Pinpoint the cell where the given text exists, returning its [X, Y] midpoint coordinate. 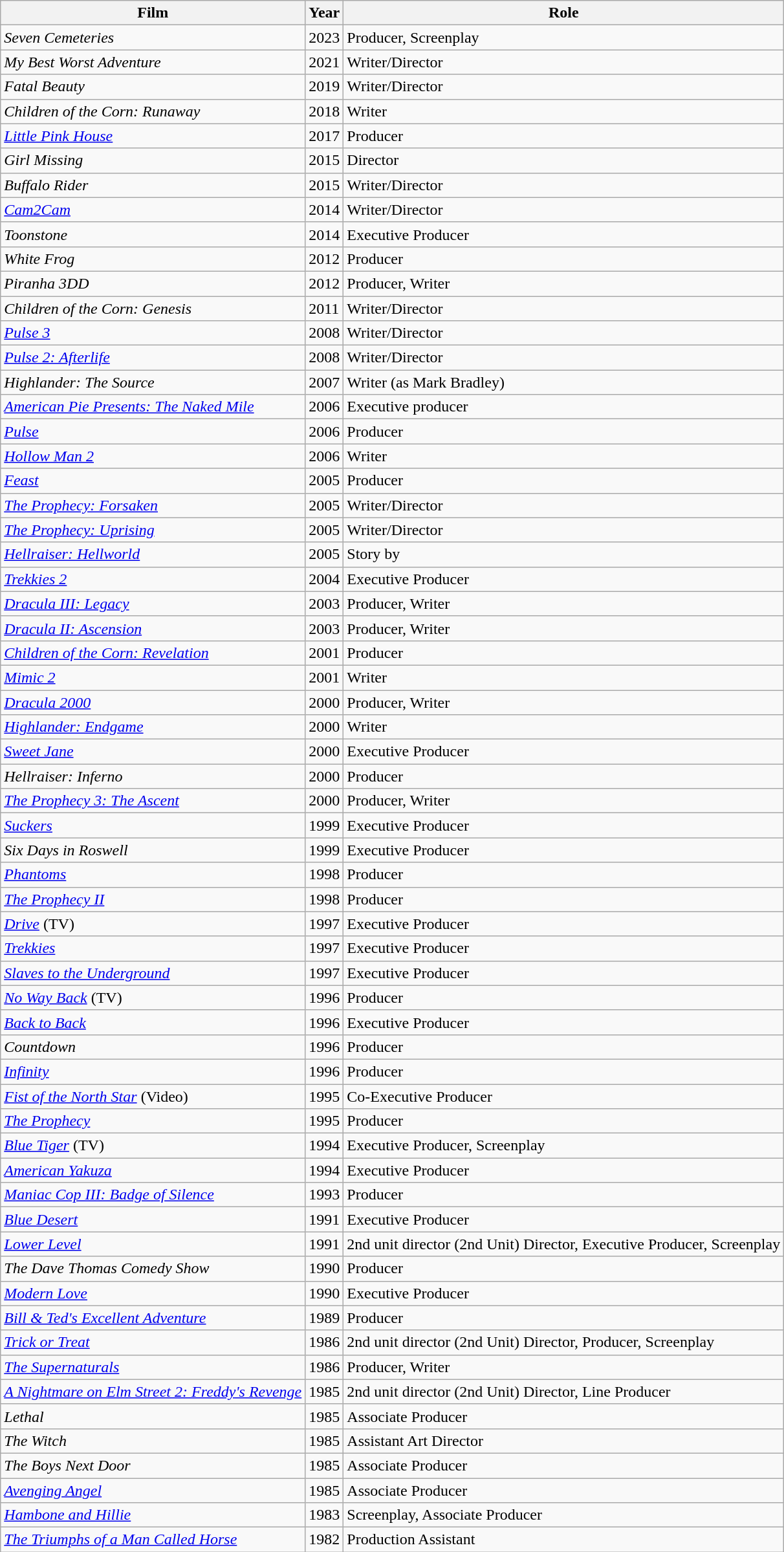
Hollow Man 2 [153, 456]
Role [564, 13]
2021 [325, 62]
Infinity [153, 1071]
Hellraiser: Inferno [153, 776]
Buffalo Rider [153, 185]
2023 [325, 38]
1983 [325, 1515]
Co-Executive Producer [564, 1097]
Countdown [153, 1047]
The Dave Thomas Comedy Show [153, 1269]
The Prophecy: Forsaken [153, 505]
Trick or Treat [153, 1342]
2007 [325, 382]
Six Days in Roswell [153, 850]
Hambone and Hillie [153, 1515]
Piranha 3DD [153, 283]
2018 [325, 111]
Pulse 2: Afterlife [153, 358]
My Best Worst Adventure [153, 62]
Back to Back [153, 1022]
Slaves to the Underground [153, 973]
Children of the Corn: Revelation [153, 653]
The Supernaturals [153, 1367]
Modern Love [153, 1293]
Maniac Cop III: Badge of Silence [153, 1195]
Dracula II: Ascension [153, 628]
2004 [325, 579]
Film [153, 13]
Bill & Ted's Excellent Adventure [153, 1318]
Feast [153, 481]
A Nightmare on Elm Street 2: Freddy's Revenge [153, 1392]
Mimic 2 [153, 677]
American Pie Presents: The Naked Mile [153, 407]
2nd unit director (2nd Unit) Director, Producer, Screenplay [564, 1342]
Children of the Corn: Genesis [153, 309]
Sweet Jane [153, 752]
Cam2Cam [153, 210]
Producer, Screenplay [564, 38]
American Yakuza [153, 1170]
The Prophecy 3: The Ascent [153, 801]
The Prophecy II [153, 899]
Phantoms [153, 875]
2017 [325, 136]
2011 [325, 309]
Dracula 2000 [153, 702]
Avenging Angel [153, 1490]
White Frog [153, 259]
Assistant Art Director [564, 1441]
The Triumphs of a Man Called Horse [153, 1540]
Toonstone [153, 234]
Girl Missing [153, 160]
Children of the Corn: Runaway [153, 111]
2nd unit director (2nd Unit) Director, Line Producer [564, 1392]
2nd unit director (2nd Unit) Director, Executive Producer, Screenplay [564, 1244]
Executive producer [564, 407]
Production Assistant [564, 1540]
Executive Producer, Screenplay [564, 1146]
Writer (as Mark Bradley) [564, 382]
1982 [325, 1540]
Hellraiser: Hellworld [153, 554]
No Way Back (TV) [153, 998]
Year [325, 13]
Little Pink House [153, 136]
Lower Level [153, 1244]
Pulse [153, 432]
2019 [325, 87]
Seven Cemeteries [153, 38]
Pulse 3 [153, 333]
Screenplay, Associate Producer [564, 1515]
Lethal [153, 1416]
Dracula III: Legacy [153, 604]
Blue Desert [153, 1219]
Highlander: The Source [153, 382]
Drive (TV) [153, 924]
1993 [325, 1195]
1989 [325, 1318]
The Prophecy: Uprising [153, 530]
The Witch [153, 1441]
Story by [564, 554]
Director [564, 160]
Blue Tiger (TV) [153, 1146]
Fatal Beauty [153, 87]
Highlander: Endgame [153, 727]
Fist of the North Star (Video) [153, 1097]
Trekkies [153, 948]
The Boys Next Door [153, 1465]
Trekkies 2 [153, 579]
The Prophecy [153, 1121]
Suckers [153, 825]
